Locate the cell with the specified text and output its (X, Y) center coordinate. 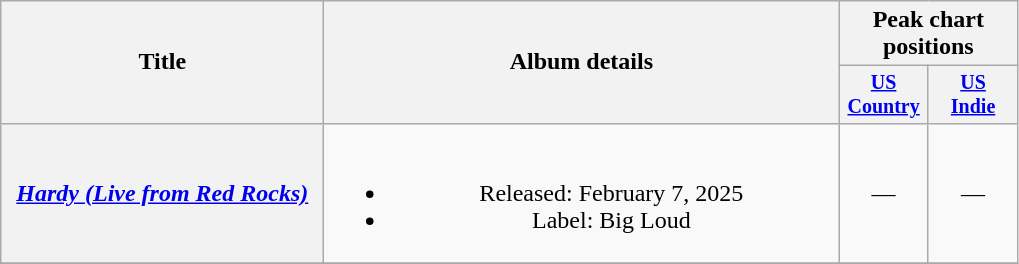
Released: February 7, 2025Label: Big Loud (582, 193)
USIndie (972, 94)
Title (162, 62)
Album details (582, 62)
Peak chart positions (928, 34)
US Country (884, 94)
Hardy (Live from Red Rocks) (162, 193)
